Determine the [X, Y] coordinate at the center of the cell enclosing the given text.  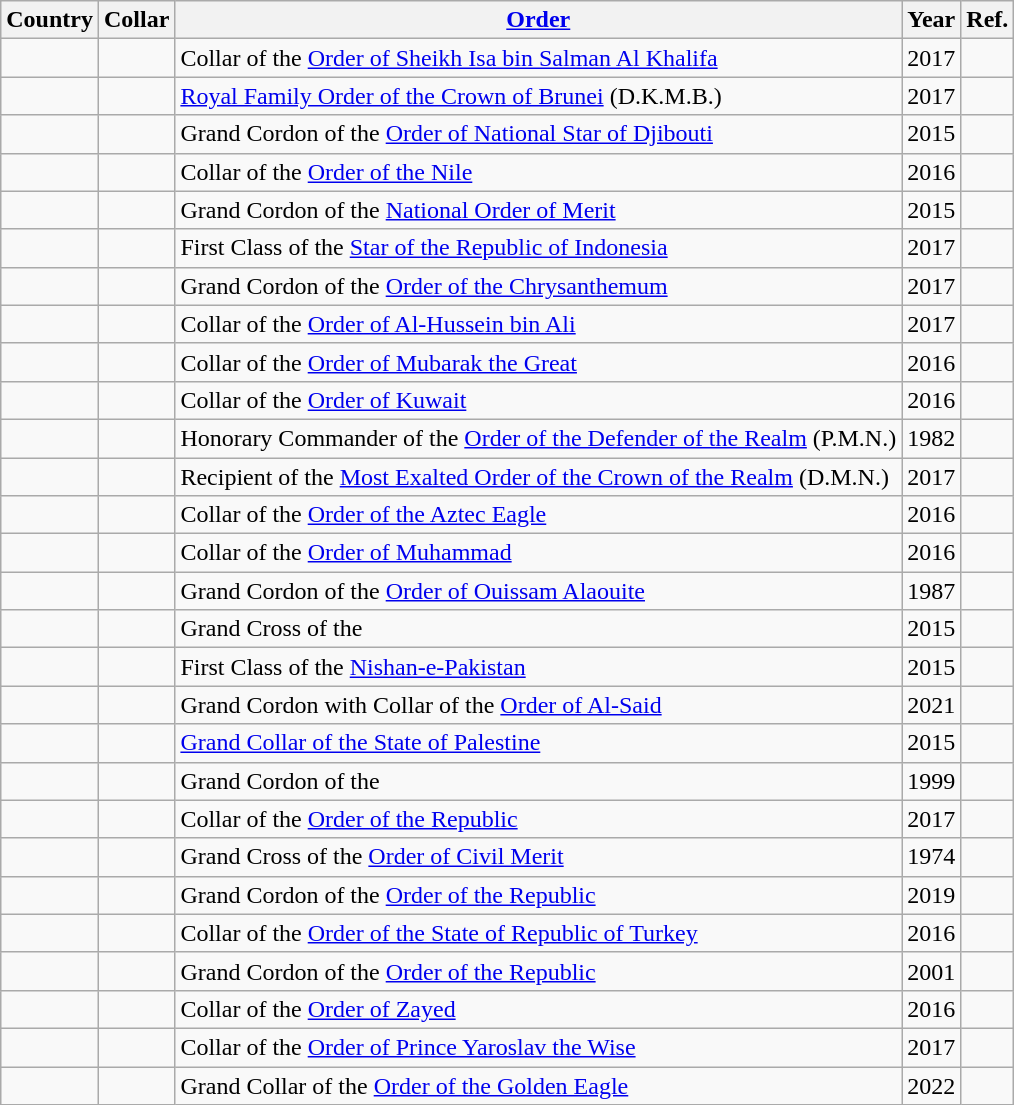
2001 [932, 971]
Year [932, 20]
Royal Family Order of the Crown of Brunei (D.K.M.B.) [538, 96]
2021 [932, 705]
Recipient of the Most Exalted Order of the Crown of the Realm (D.M.N.) [538, 477]
Grand Collar of the State of Palestine [538, 743]
1974 [932, 857]
2022 [932, 1085]
Grand Cross of the [538, 629]
Collar of the Order of the State of Republic of Turkey [538, 933]
Grand Cordon of the National Order of Merit [538, 210]
Collar of the Order of Al-Hussein bin Ali [538, 324]
Grand Cross of the Order of Civil Merit [538, 857]
2019 [932, 895]
Honorary Commander of the Order of the Defender of the Realm (P.M.N.) [538, 438]
Collar of the Order of Zayed [538, 1009]
Collar of the Order of the Republic [538, 819]
Collar [136, 20]
Order [538, 20]
Collar of the Order of Prince Yaroslav the Wise [538, 1047]
1982 [932, 438]
Ref. [988, 20]
Grand Cordon with Collar of the Order of Al-Said [538, 705]
1999 [932, 781]
Grand Cordon of the Order of National Star of Djibouti [538, 134]
Grand Collar of the Order of the Golden Eagle [538, 1085]
Grand Cordon of the Order of the Chrysanthemum [538, 286]
Collar of the Order of Muhammad [538, 553]
Collar of the Order of the Aztec Eagle [538, 515]
Collar of the Order of Mubarak the Great [538, 362]
Grand Cordon of the [538, 781]
Collar of the Order of Kuwait [538, 400]
First Class of the Nishan-e-Pakistan [538, 667]
Grand Cordon of the Order of Ouissam Alaouite [538, 591]
Country [50, 20]
Collar of the Order of Sheikh Isa bin Salman Al Khalifa [538, 58]
1987 [932, 591]
Collar of the Order of the Nile [538, 172]
First Class of the Star of the Republic of Indonesia [538, 248]
